Locate the cell with the specified text and output its [x, y] center coordinate. 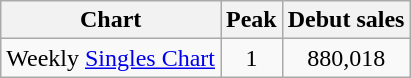
Debut sales [346, 20]
1 [252, 58]
Peak [252, 20]
880,018 [346, 58]
Weekly Singles Chart [111, 58]
Chart [111, 20]
